Locate the cell with the specified text and output its (x, y) center coordinate. 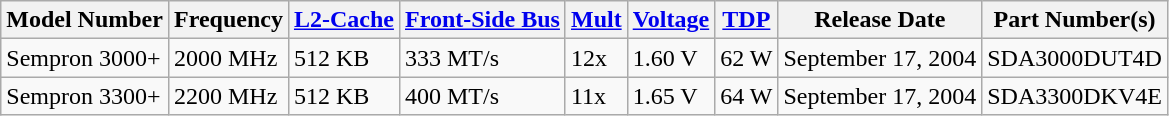
Front-Side Bus (482, 20)
Model Number (85, 20)
62 W (746, 58)
2200 MHz (228, 96)
12x (596, 58)
400 MT/s (482, 96)
SDA3000DUT4D (1075, 58)
Sempron 3300+ (85, 96)
Sempron 3000+ (85, 58)
L2-Cache (344, 20)
Release Date (880, 20)
Voltage (671, 20)
TDP (746, 20)
2000 MHz (228, 58)
Mult (596, 20)
333 MT/s (482, 58)
Frequency (228, 20)
SDA3300DKV4E (1075, 96)
64 W (746, 96)
11x (596, 96)
1.60 V (671, 58)
Part Number(s) (1075, 20)
1.65 V (671, 96)
